Output the (X, Y) coordinate of the center of the cell containing the given text.  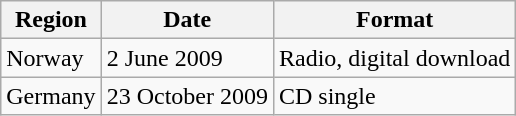
Radio, digital download (394, 58)
23 October 2009 (187, 96)
Norway (51, 58)
Germany (51, 96)
Region (51, 20)
Date (187, 20)
Format (394, 20)
CD single (394, 96)
2 June 2009 (187, 58)
